Scan for the cell matching the given text and deliver its [x, y] coordinate at center. 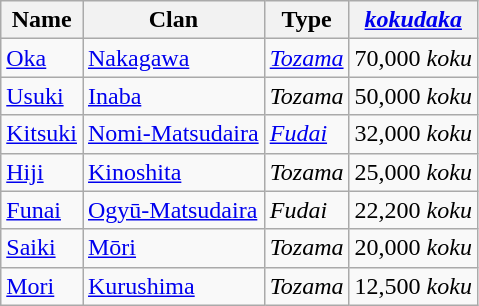
Type [306, 20]
50,000 koku [413, 96]
kokudaka [413, 20]
Saiki [42, 248]
25,000 koku [413, 172]
12,500 koku [413, 286]
70,000 koku [413, 58]
Inaba [173, 96]
32,000 koku [413, 134]
Kitsuki [42, 134]
Nomi-Matsudaira [173, 134]
22,200 koku [413, 210]
Kurushima [173, 286]
Name [42, 20]
Mōri [173, 248]
Mori [42, 286]
20,000 koku [413, 248]
Usuki [42, 96]
Funai [42, 210]
Oka [42, 58]
Ogyū-Matsudaira [173, 210]
Hiji [42, 172]
Kinoshita [173, 172]
Clan [173, 20]
Nakagawa [173, 58]
